Locate the cell with the specified text and output its (X, Y) center coordinate. 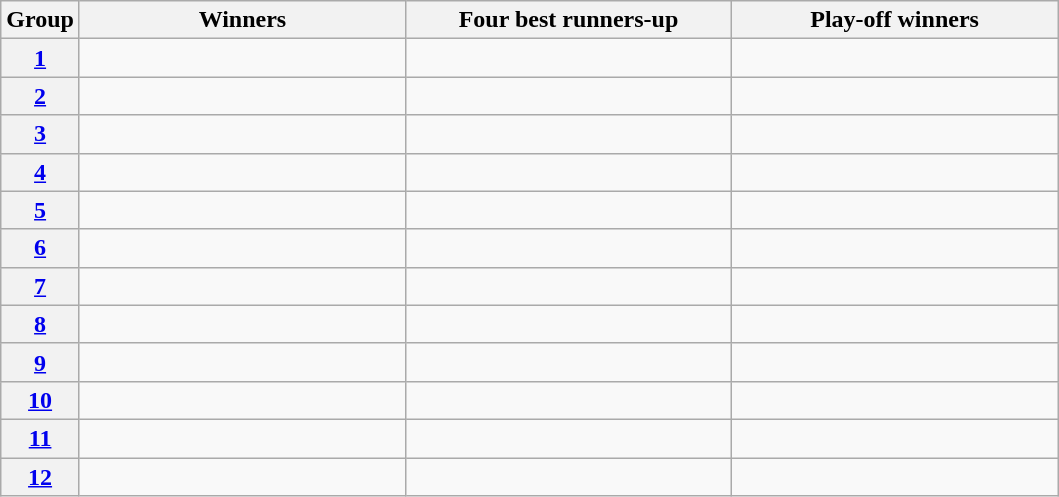
Four best runners-up (568, 20)
5 (40, 210)
2 (40, 96)
11 (40, 438)
6 (40, 248)
7 (40, 286)
10 (40, 400)
4 (40, 172)
Group (40, 20)
8 (40, 324)
1 (40, 58)
Winners (242, 20)
Play-off winners (895, 20)
9 (40, 362)
3 (40, 134)
12 (40, 477)
